Return (x, y) of the center of cell containing provided text 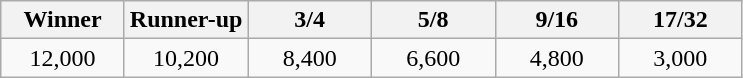
8,400 (310, 58)
Runner-up (186, 20)
12,000 (63, 58)
Winner (63, 20)
6,600 (433, 58)
17/32 (681, 20)
3,000 (681, 58)
5/8 (433, 20)
4,800 (557, 58)
3/4 (310, 20)
9/16 (557, 20)
10,200 (186, 58)
